Extract the (X, Y) coordinate from the center of the cell holding the provided text.  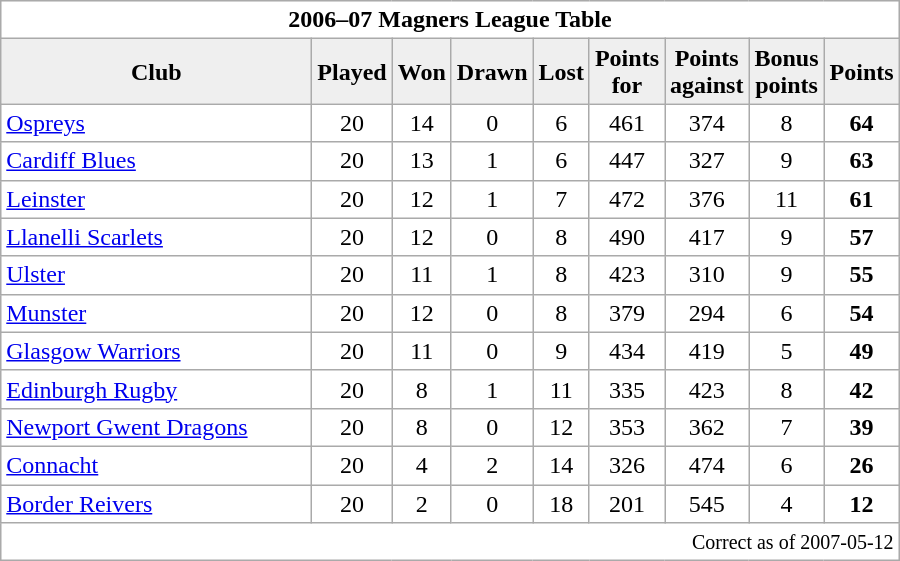
419 (706, 351)
Bonus points (786, 72)
54 (862, 313)
Edinburgh Rugby (156, 389)
64 (862, 123)
353 (626, 427)
294 (706, 313)
61 (862, 199)
5 (786, 351)
Border Reivers (156, 503)
474 (706, 465)
326 (626, 465)
Newport Gwent Dragons (156, 427)
57 (862, 237)
434 (626, 351)
Cardiff Blues (156, 161)
Ulster (156, 275)
545 (706, 503)
376 (706, 199)
472 (626, 199)
Played (352, 72)
Leinster (156, 199)
2006–07 Magners League Table (450, 20)
Connacht (156, 465)
55 (862, 275)
42 (862, 389)
Ospreys (156, 123)
63 (862, 161)
201 (626, 503)
490 (626, 237)
18 (561, 503)
Llanelli Scarlets (156, 237)
Won (422, 72)
39 (862, 427)
Points (862, 72)
335 (626, 389)
327 (706, 161)
Correct as of 2007-05-12 (450, 542)
Munster (156, 313)
26 (862, 465)
310 (706, 275)
Lost (561, 72)
447 (626, 161)
Glasgow Warriors (156, 351)
461 (626, 123)
Club (156, 72)
Drawn (492, 72)
362 (706, 427)
417 (706, 237)
Points for (626, 72)
Points against (706, 72)
49 (862, 351)
379 (626, 313)
374 (706, 123)
13 (422, 161)
